From the cell containing the given text, extract its center point as [x, y] coordinate. 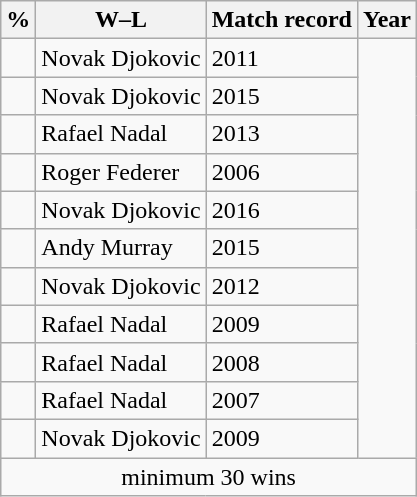
2008 [282, 362]
Roger Federer [121, 172]
minimum 30 wins [209, 477]
2011 [282, 58]
2016 [282, 210]
2012 [282, 286]
Andy Murray [121, 248]
2006 [282, 172]
2007 [282, 400]
2013 [282, 134]
Match record [282, 20]
W–L [121, 20]
Year [386, 20]
% [18, 20]
